Detect which cell encompasses the target text, then output its (X, Y) center coordinate. 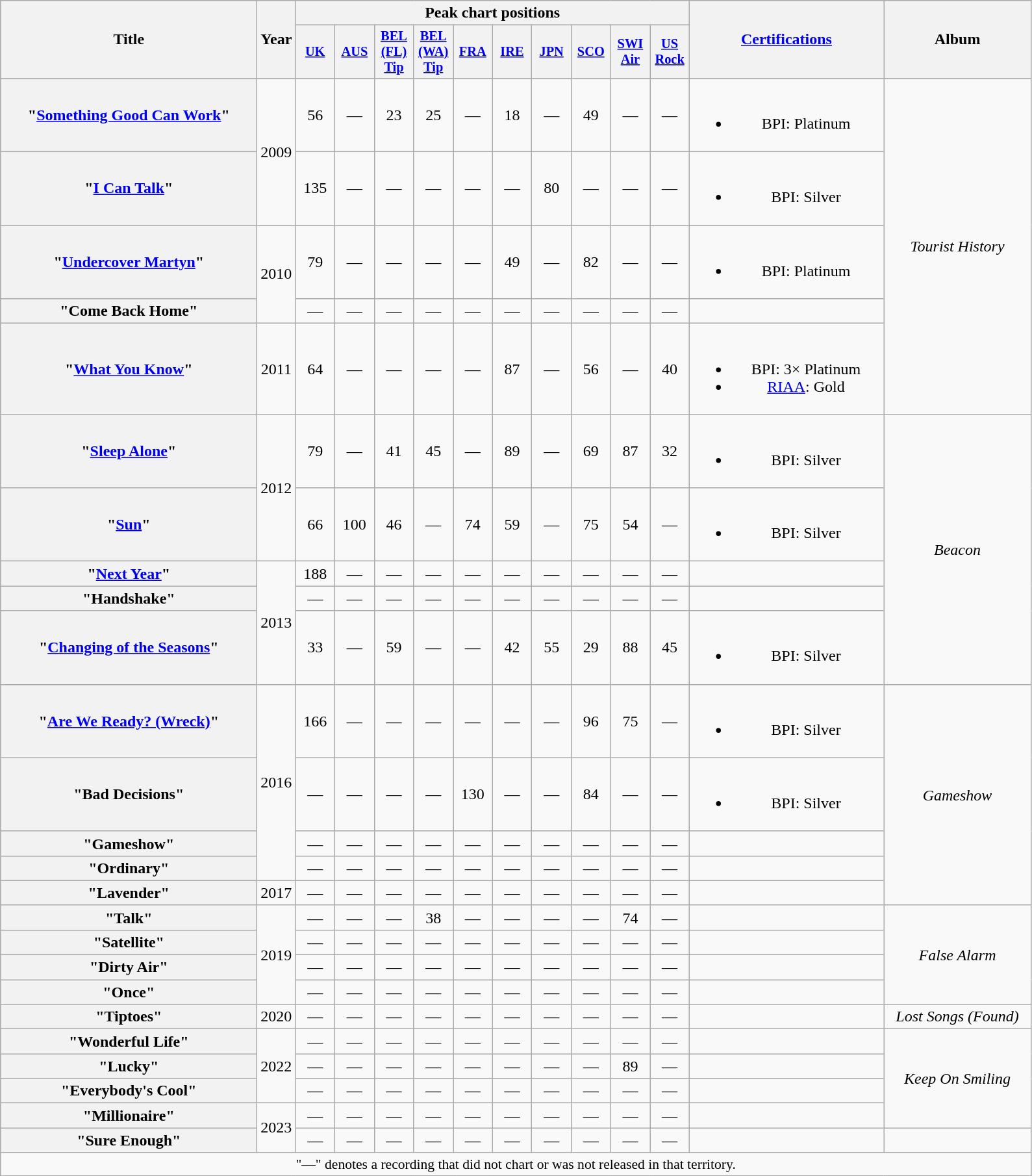
2017 (277, 893)
188 (316, 574)
100 (355, 525)
80 (552, 188)
2012 (277, 488)
33 (316, 647)
82 (591, 262)
54 (630, 525)
"Dirty Air" (129, 967)
2023 (277, 1128)
2010 (277, 274)
UK (316, 52)
"Come Back Home" (129, 311)
"Tiptoes" (129, 1017)
"Sleep Alone" (129, 451)
64 (316, 369)
69 (591, 451)
"Talk" (129, 917)
2016 (277, 782)
135 (316, 188)
Beacon (957, 550)
BPI: 3× PlatinumRIAA: Gold (786, 369)
SCO (591, 52)
Album (957, 40)
"Once" (129, 992)
2019 (277, 954)
"Ordinary" (129, 868)
55 (552, 647)
29 (591, 647)
166 (316, 721)
"Sure Enough" (129, 1140)
IRE (512, 52)
"Bad Decisions" (129, 794)
"I Can Talk" (129, 188)
Gameshow (957, 795)
2013 (277, 622)
"Lavender" (129, 893)
Certifications (786, 40)
SWIAir (630, 52)
84 (591, 794)
46 (394, 525)
2009 (277, 151)
66 (316, 525)
FRA (473, 52)
"Something Good Can Work" (129, 114)
88 (630, 647)
Lost Songs (Found) (957, 1017)
"Handshake" (129, 598)
2020 (277, 1017)
41 (394, 451)
Year (277, 40)
BEL(WA)Tip (434, 52)
USRock (670, 52)
"Millionaire" (129, 1116)
Tourist History (957, 246)
"Are We Ready? (Wreck)" (129, 721)
25 (434, 114)
"Next Year" (129, 574)
False Alarm (957, 954)
JPN (552, 52)
"What You Know" (129, 369)
38 (434, 917)
"Wonderful Life" (129, 1042)
AUS (355, 52)
96 (591, 721)
Title (129, 40)
"Everybody's Cool" (129, 1091)
BEL(FL)Tip (394, 52)
130 (473, 794)
32 (670, 451)
2011 (277, 369)
42 (512, 647)
Keep On Smiling (957, 1079)
Peak chart positions (492, 13)
40 (670, 369)
"Gameshow" (129, 843)
18 (512, 114)
"Satellite" (129, 942)
"Sun" (129, 525)
"Lucky" (129, 1066)
23 (394, 114)
"—" denotes a recording that did not chart or was not released in that territory. (516, 1164)
2022 (277, 1066)
"Undercover Martyn" (129, 262)
"Changing of the Seasons" (129, 647)
